Return [x, y] of the center of cell containing provided text 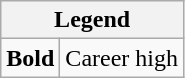
Career high [122, 58]
Bold [30, 58]
Legend [92, 20]
